Determine the (x, y) coordinate at the center of the cell enclosing the given text.  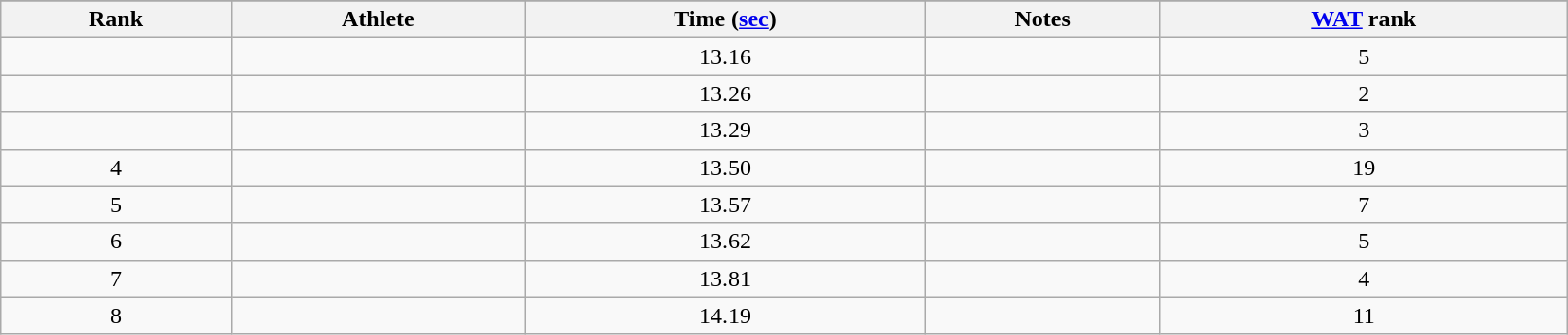
WAT rank (1365, 19)
13.81 (724, 279)
13.57 (724, 205)
8 (117, 316)
13.26 (724, 93)
14.19 (724, 316)
3 (1365, 130)
Rank (117, 19)
13.50 (724, 167)
19 (1365, 167)
11 (1365, 316)
13.16 (724, 56)
13.29 (724, 130)
2 (1365, 93)
13.62 (724, 242)
Notes (1043, 19)
Time (sec) (724, 19)
Athlete (378, 19)
6 (117, 242)
